Capture the cell that displays the provided text and extract its [x, y] central coordinate. 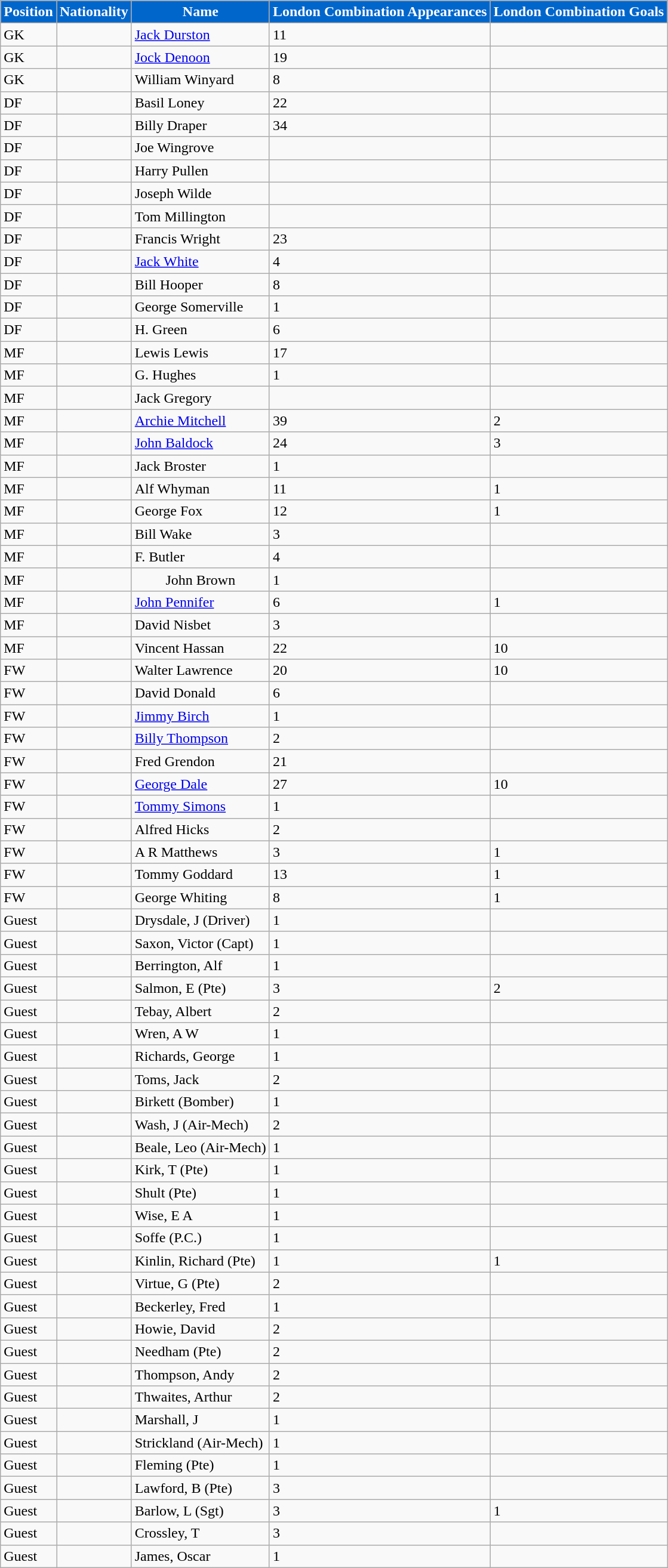
Soffe (P.C.) [201, 1238]
13 [380, 875]
Tebay, Albert [201, 1011]
27 [380, 784]
John Brown [201, 579]
George Somerville [201, 307]
Jimmy Birch [201, 716]
Virtue, G (Pte) [201, 1283]
Nationality [94, 12]
Vincent Hassan [201, 647]
A R Matthews [201, 852]
Billy Draper [201, 125]
George Whiting [201, 897]
Billy Thompson [201, 739]
Jack Gregory [201, 398]
Crossley, T [201, 1533]
Joseph Wilde [201, 193]
Shult (Pte) [201, 1193]
Kinlin, Richard (Pte) [201, 1261]
Howie, David [201, 1329]
Jack Durston [201, 35]
F. Butler [201, 557]
Thompson, Andy [201, 1374]
Beale, Leo (Air-Mech) [201, 1147]
Kirk, T (Pte) [201, 1170]
Tommy Simons [201, 807]
Alf Whyman [201, 489]
17 [380, 353]
James, Oscar [201, 1556]
Tommy Goddard [201, 875]
Barlow, L (Sgt) [201, 1511]
David Donald [201, 693]
Needham (Pte) [201, 1351]
Fleming (Pte) [201, 1465]
George Fox [201, 511]
Jack White [201, 261]
Bill Hooper [201, 285]
David Nisbet [201, 625]
John Pennifer [201, 602]
Beckerley, Fred [201, 1306]
Strickland (Air-Mech) [201, 1443]
Name [201, 12]
Thwaites, Arthur [201, 1397]
21 [380, 761]
Wise, E A [201, 1215]
20 [380, 671]
Joe Wingrove [201, 148]
Bill Wake [201, 534]
Salmon, E (Pte) [201, 988]
24 [380, 443]
Drysdale, J (Driver) [201, 920]
Lewis Lewis [201, 353]
Walter Lawrence [201, 671]
Berrington, Alf [201, 965]
Saxon, Victor (Capt) [201, 943]
Wash, J (Air-Mech) [201, 1125]
William Winyard [201, 80]
Wren, A W [201, 1034]
Position [29, 12]
Jack Broster [201, 466]
Lawford, B (Pte) [201, 1488]
G. Hughes [201, 375]
Archie Mitchell [201, 421]
London Combination Goals [578, 12]
19 [380, 57]
Birkett (Bomber) [201, 1102]
Alfred Hicks [201, 829]
Richards, George [201, 1057]
23 [380, 239]
Basil Loney [201, 103]
12 [380, 511]
George Dale [201, 784]
Harry Pullen [201, 171]
Toms, Jack [201, 1079]
Tom Millington [201, 216]
Jock Denoon [201, 57]
London Combination Appearances [380, 12]
Fred Grendon [201, 761]
H. Green [201, 330]
John Baldock [201, 443]
34 [380, 125]
Francis Wright [201, 239]
39 [380, 421]
Marshall, J [201, 1420]
